Extract the (X, Y) coordinate from the center of the cell holding the provided text.  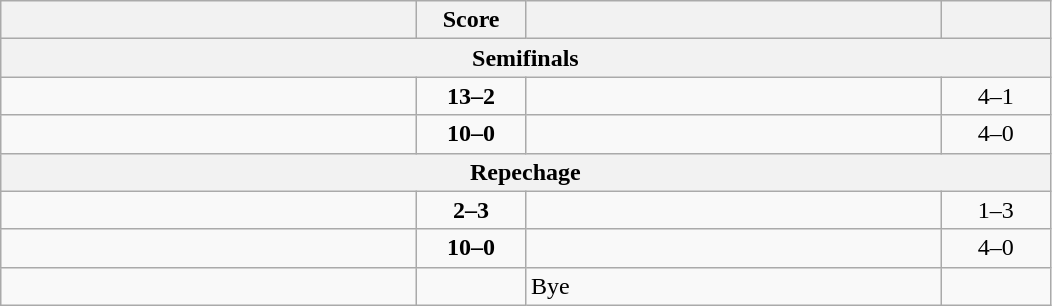
Repechage (526, 172)
13–2 (472, 96)
Semifinals (526, 58)
Score (472, 20)
Bye (733, 286)
1–3 (996, 210)
2–3 (472, 210)
4–1 (996, 96)
